Capture the cell that displays the provided text and extract its (x, y) central coordinate. 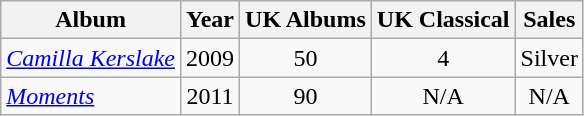
2011 (210, 96)
2009 (210, 58)
Album (91, 20)
Camilla Kerslake (91, 58)
UK Albums (306, 20)
UK Classical (443, 20)
90 (306, 96)
Sales (549, 20)
4 (443, 58)
Year (210, 20)
Silver (549, 58)
50 (306, 58)
Moments (91, 96)
